Provide the (X, Y) coordinate of the cell's center where the given text is located.  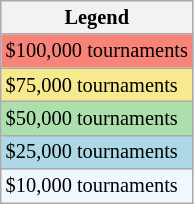
$25,000 tournaments (97, 152)
Legend (97, 17)
$10,000 tournaments (97, 186)
$50,000 tournaments (97, 118)
$75,000 tournaments (97, 85)
$100,000 tournaments (97, 51)
